Find where the given text appears and provide that cell's center as [x, y] coordinate. 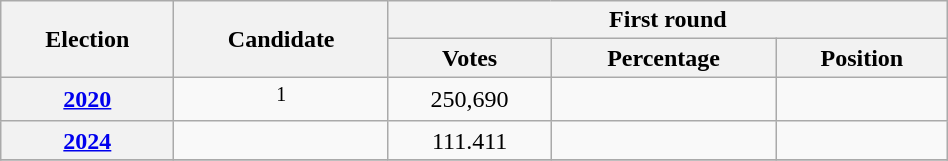
250,690 [469, 100]
2020 [88, 100]
Position [862, 58]
2024 [88, 140]
Candidate [282, 39]
111.411 [469, 140]
Votes [469, 58]
First round [668, 20]
1 [282, 100]
Percentage [664, 58]
Election [88, 39]
